Extract the (x, y) coordinate from the center of the cell holding the provided text.  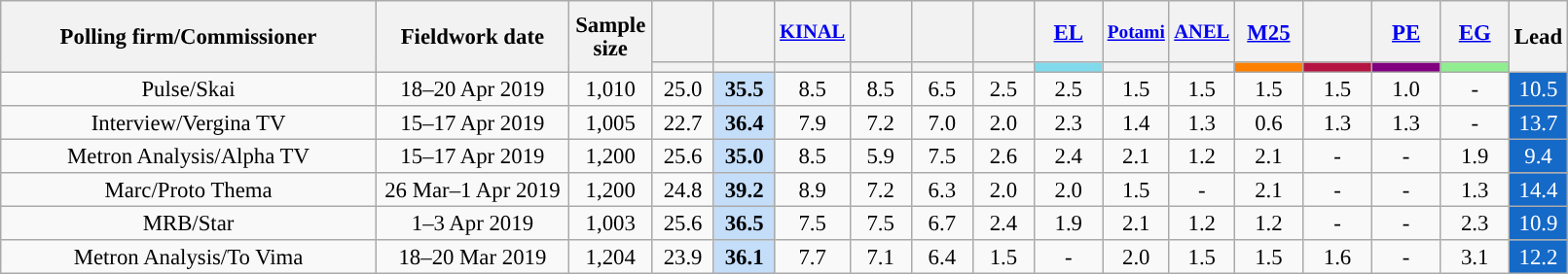
26 Mar–1 Apr 2019 (472, 190)
25.0 (683, 89)
14.4 (1539, 190)
8.9 (812, 190)
7.0 (942, 122)
35.5 (744, 89)
18–20 Apr 2019 (472, 89)
Potami (1136, 31)
0.6 (1269, 122)
KINAL (812, 31)
9.4 (1539, 157)
6.3 (942, 190)
13.7 (1539, 122)
1,005 (610, 122)
Sample size (610, 37)
6.7 (942, 223)
1,010 (610, 89)
PE (1405, 31)
1.0 (1405, 89)
Marc/Proto Thema (189, 190)
Polling firm/Commissioner (189, 37)
ANEL (1201, 31)
M25 (1269, 31)
Lead (1539, 37)
7.9 (812, 122)
2.6 (1003, 157)
1–3 Apr 2019 (472, 223)
6.5 (942, 89)
10.5 (1539, 89)
1.4 (1136, 122)
36.5 (744, 223)
5.9 (880, 157)
36.4 (744, 122)
Fieldwork date (472, 37)
35.0 (744, 157)
MRB/Star (189, 223)
22.7 (683, 122)
EG (1476, 31)
Interview/Vergina TV (189, 122)
Pulse/Skai (189, 89)
1,003 (610, 223)
10.9 (1539, 223)
24.8 (683, 190)
39.2 (744, 190)
Metron Analysis/Alpha TV (189, 157)
EL (1069, 31)
